Provide the [X, Y] coordinate of the cell's center where the given text is located.  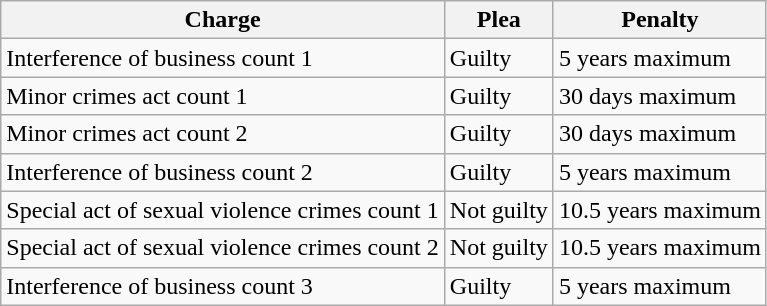
Minor crimes act count 2 [223, 134]
Interference of business count 1 [223, 58]
Minor crimes act count 1 [223, 96]
Special act of sexual violence crimes count 1 [223, 210]
Charge [223, 20]
Interference of business count 2 [223, 172]
Interference of business count 3 [223, 286]
Special act of sexual violence crimes count 2 [223, 248]
Plea [498, 20]
Penalty [660, 20]
